Determine the (x, y) coordinate at the center of the cell enclosing the given text.  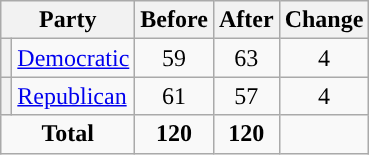
Before (174, 20)
Republican (74, 96)
57 (246, 96)
Total (68, 134)
Change (324, 20)
Party (68, 20)
63 (246, 58)
59 (174, 58)
Democratic (74, 58)
After (246, 20)
61 (174, 96)
